From the cell containing the given text, extract its center point as [x, y] coordinate. 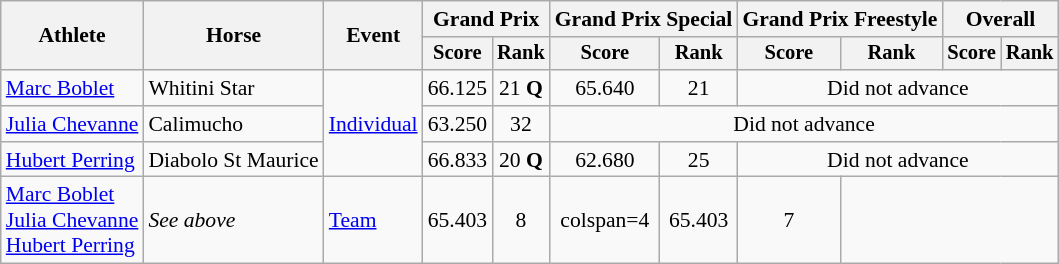
Individual [374, 124]
See above [233, 220]
21 Q [521, 88]
Whitini Star [233, 88]
Calimucho [233, 124]
Grand Prix Freestyle [840, 19]
Diabolo St Maurice [233, 160]
21 [698, 88]
Hubert Perring [72, 160]
Event [374, 36]
Horse [233, 36]
25 [698, 160]
63.250 [458, 124]
Julia Chevanne [72, 124]
65.640 [605, 88]
8 [521, 220]
32 [521, 124]
7 [788, 220]
Marc BobletJulia ChevanneHubert Perring [72, 220]
Team [374, 220]
colspan=4 [605, 220]
Grand Prix [486, 19]
62.680 [605, 160]
Marc Boblet [72, 88]
20 Q [521, 160]
Overall [1000, 19]
66.833 [458, 160]
Athlete [72, 36]
66.125 [458, 88]
Grand Prix Special [644, 19]
